Provide the [x, y] coordinate of the cell's center where the given text is located.  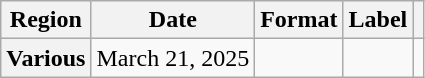
Various [46, 58]
Label [378, 20]
March 21, 2025 [173, 58]
Format [299, 20]
Region [46, 20]
Date [173, 20]
